For the text-containing cell, return its midpoint in (x, y) coordinate format. 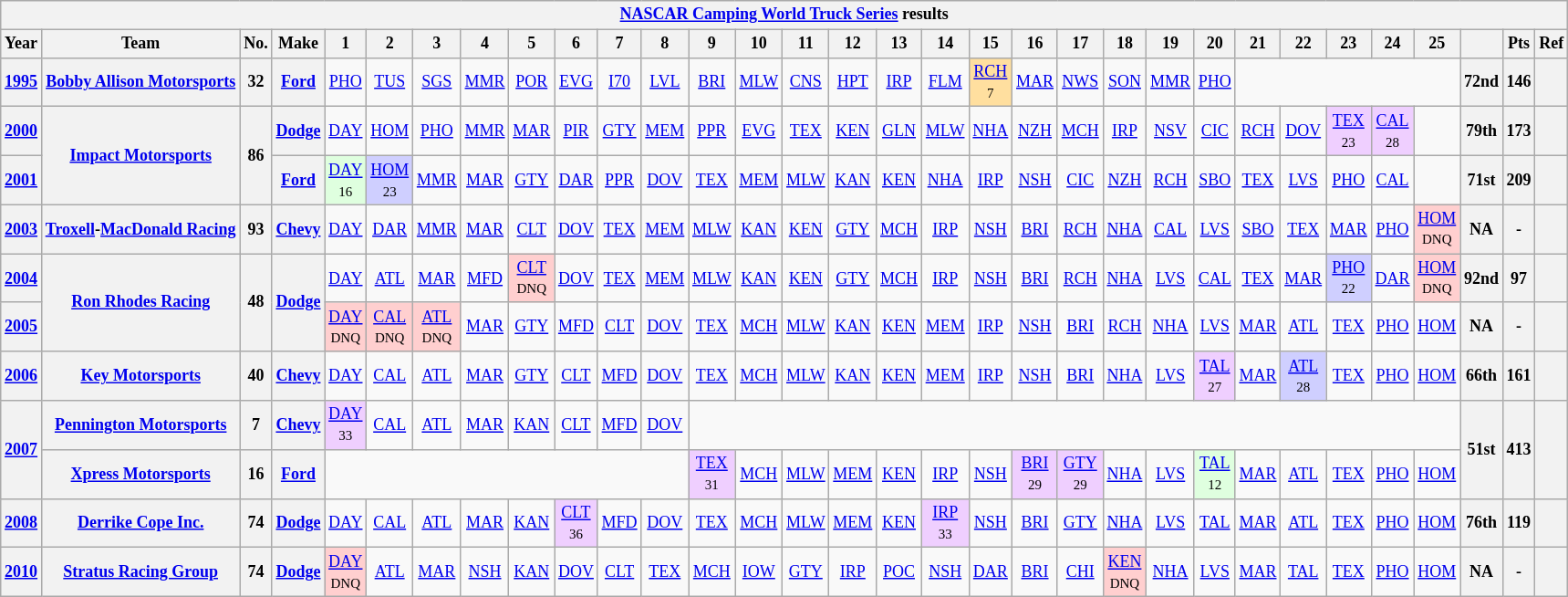
ATLDNQ (438, 327)
Derrike Cope Inc. (140, 523)
76th (1481, 523)
NSV (1171, 131)
6 (576, 44)
IOW (759, 572)
CAL28 (1392, 131)
POR (532, 82)
24 (1392, 44)
93 (255, 229)
HPT (853, 82)
POC (899, 572)
2007 (22, 449)
Pennington Motorsports (140, 425)
2004 (22, 278)
173 (1519, 131)
LVL (665, 82)
25 (1438, 44)
11 (806, 44)
413 (1519, 449)
51st (1481, 449)
ATL28 (1303, 376)
GTY29 (1080, 474)
Team (140, 44)
2 (390, 44)
2001 (22, 180)
2010 (22, 572)
I70 (619, 82)
TUS (390, 82)
92nd (1481, 278)
2008 (22, 523)
HOM23 (390, 180)
72nd (1481, 82)
CHI (1080, 572)
Impact Motorsports (140, 155)
79th (1481, 131)
SON (1125, 82)
32 (255, 82)
23 (1349, 44)
GLN (899, 131)
IRP33 (945, 523)
Key Motorsports (140, 376)
1995 (22, 82)
2000 (22, 131)
RCH7 (991, 82)
KENDNQ (1125, 572)
8 (665, 44)
161 (1519, 376)
66th (1481, 376)
TAL27 (1215, 376)
4 (485, 44)
CALDNQ (390, 327)
Make (298, 44)
18 (1125, 44)
9 (711, 44)
21 (1258, 44)
3 (438, 44)
119 (1519, 523)
FLM (945, 82)
5 (532, 44)
PHO22 (1349, 278)
PIR (576, 131)
Stratus Racing Group (140, 572)
12 (853, 44)
71st (1481, 180)
2005 (22, 327)
BRI29 (1035, 474)
15 (991, 44)
NWS (1080, 82)
NASCAR Camping World Truck Series results (784, 15)
SGS (438, 82)
Xpress Motorsports (140, 474)
TAL12 (1215, 474)
209 (1519, 180)
13 (899, 44)
86 (255, 155)
17 (1080, 44)
14 (945, 44)
DAY16 (346, 180)
2006 (22, 376)
10 (759, 44)
Ref (1552, 44)
Ron Rhodes Racing (140, 303)
97 (1519, 278)
20 (1215, 44)
40 (255, 376)
1 (346, 44)
Troxell-MacDonald Racing (140, 229)
Pts (1519, 44)
2003 (22, 229)
19 (1171, 44)
TEX31 (711, 474)
CLTDNQ (532, 278)
No. (255, 44)
146 (1519, 82)
CLT36 (576, 523)
TEX23 (1349, 131)
CNS (806, 82)
Bobby Allison Motorsports (140, 82)
Year (22, 44)
DAY33 (346, 425)
48 (255, 303)
22 (1303, 44)
